Return the [X, Y] coordinate for the center point of the cell that contains the specified text.  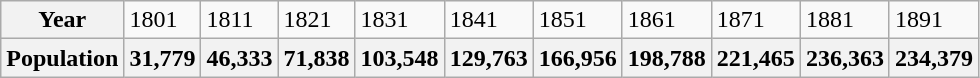
1841 [488, 20]
234,379 [934, 58]
129,763 [488, 58]
71,838 [316, 58]
198,788 [666, 58]
166,956 [578, 58]
Year [62, 20]
221,465 [756, 58]
1831 [400, 20]
Population [62, 58]
46,333 [240, 58]
1851 [578, 20]
1811 [240, 20]
103,548 [400, 58]
1801 [162, 20]
1821 [316, 20]
1881 [844, 20]
1891 [934, 20]
236,363 [844, 58]
31,779 [162, 58]
1861 [666, 20]
1871 [756, 20]
